Extract the [x, y] coordinate from the center of the cell holding the provided text.  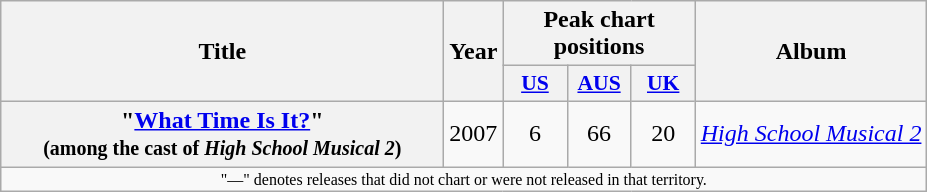
Title [222, 52]
Album [811, 52]
High School Musical 2 [811, 134]
US [535, 84]
AUS [599, 84]
Peak chart positions [599, 34]
20 [663, 134]
66 [599, 134]
Year [474, 52]
UK [663, 84]
6 [535, 134]
2007 [474, 134]
"—" denotes releases that did not chart or were not released in that territory. [464, 178]
"What Time Is It?"(among the cast of High School Musical 2) [222, 134]
